Locate the cell with the specified text and output its [x, y] center coordinate. 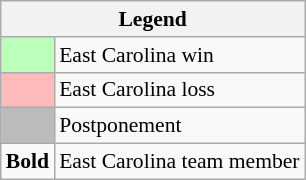
Postponement [179, 126]
East Carolina win [179, 55]
Bold [28, 162]
Legend [153, 19]
East Carolina team member [179, 162]
East Carolina loss [179, 90]
